Extract the [X, Y] coordinate from the center of the cell holding the provided text.  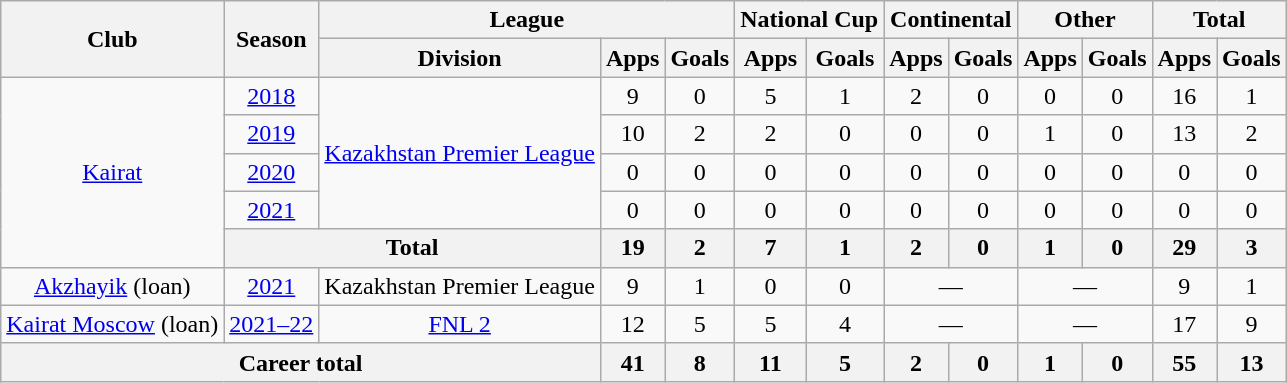
11 [771, 362]
41 [632, 362]
Kairat [112, 172]
10 [632, 134]
2021–22 [272, 324]
National Cup [810, 20]
2020 [272, 172]
19 [632, 248]
55 [1184, 362]
12 [632, 324]
4 [845, 324]
Club [112, 39]
16 [1184, 96]
29 [1184, 248]
Career total [301, 362]
3 [1251, 248]
2018 [272, 96]
Continental [951, 20]
8 [700, 362]
17 [1184, 324]
League [527, 20]
Season [272, 39]
Division [460, 58]
FNL 2 [460, 324]
Other [1085, 20]
2019 [272, 134]
Akzhayik (loan) [112, 286]
7 [771, 248]
Kairat Moscow (loan) [112, 324]
